Provide the (X, Y) coordinate of the cell's center where the given text is located.  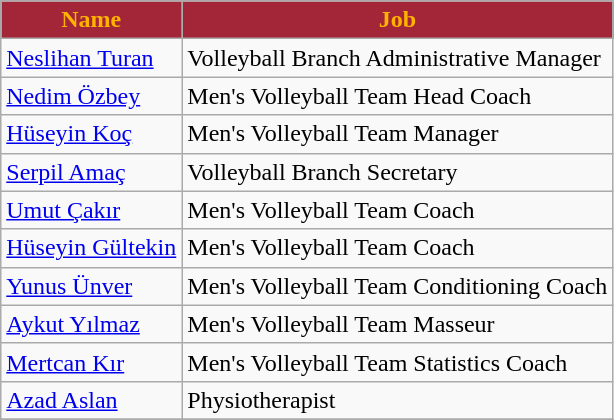
Yunus Ünver (92, 286)
Hüseyin Gültekin (92, 248)
Men's Volleyball Team Head Coach (398, 96)
Name (92, 20)
Job (398, 20)
Hüseyin Koç (92, 134)
Physiotherapist (398, 400)
Neslihan Turan (92, 58)
Volleyball Branch Secretary (398, 172)
Azad Aslan (92, 400)
Mertcan Kır (92, 362)
Men's Volleyball Team Statistics Coach (398, 362)
Men's Volleyball Team Masseur (398, 324)
Men's Volleyball Team Manager (398, 134)
Nedim Özbey (92, 96)
Volleyball Branch Administrative Manager (398, 58)
Umut Çakır (92, 210)
Aykut Yılmaz (92, 324)
Men's Volleyball Team Conditioning Coach (398, 286)
Serpil Amaç (92, 172)
